Output the [X, Y] coordinate of the center of the cell containing the given text.  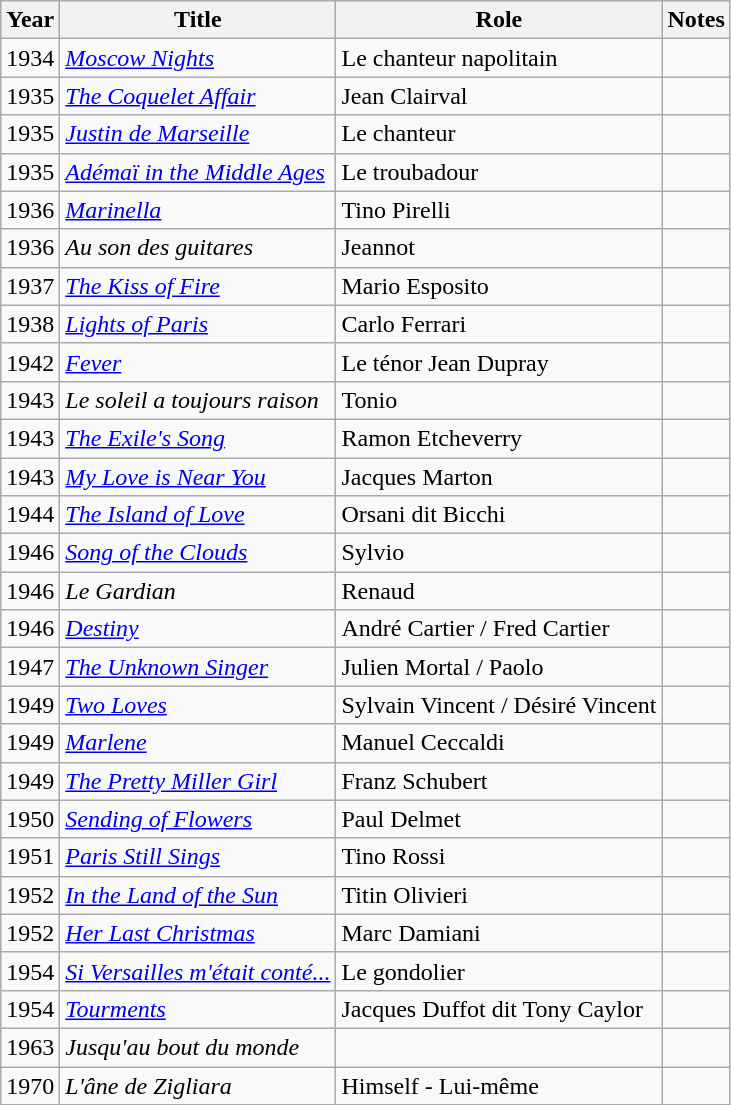
The Pretty Miller Girl [198, 781]
Tino Pirelli [499, 210]
Tourments [198, 1009]
Carlo Ferrari [499, 324]
1942 [30, 362]
The Unknown Singer [198, 667]
Marc Damiani [499, 933]
Jacques Marton [499, 477]
André Cartier / Fred Cartier [499, 629]
1963 [30, 1047]
Jean Clairval [499, 96]
Moscow Nights [198, 58]
Year [30, 20]
Sylvain Vincent / Désiré Vincent [499, 705]
Le Gardian [198, 591]
Titin Olivieri [499, 895]
Le troubadour [499, 172]
Le gondolier [499, 971]
Au son des guitares [198, 248]
Le ténor Jean Dupray [499, 362]
Title [198, 20]
Fever [198, 362]
Notes [696, 20]
Julien Mortal / Paolo [499, 667]
The Exile's Song [198, 438]
Justin de Marseille [198, 134]
Si Versailles m'était conté... [198, 971]
Adémaï in the Middle Ages [198, 172]
Tino Rossi [499, 857]
Marinella [198, 210]
1947 [30, 667]
Song of the Clouds [198, 553]
Sylvio [499, 553]
1944 [30, 515]
The Kiss of Fire [198, 286]
1937 [30, 286]
Her Last Christmas [198, 933]
1938 [30, 324]
Paul Delmet [499, 819]
Le chanteur napolitain [499, 58]
L'âne de Zigliara [198, 1085]
My Love is Near You [198, 477]
Renaud [499, 591]
Lights of Paris [198, 324]
Himself - Lui-même [499, 1085]
Franz Schubert [499, 781]
Sending of Flowers [198, 819]
Marlene [198, 743]
1950 [30, 819]
Jeannot [499, 248]
1934 [30, 58]
Tonio [499, 400]
Jusqu'au bout du monde [198, 1047]
Mario Esposito [499, 286]
Role [499, 20]
In the Land of the Sun [198, 895]
The Coquelet Affair [198, 96]
Paris Still Sings [198, 857]
Destiny [198, 629]
1970 [30, 1085]
Two Loves [198, 705]
Le chanteur [499, 134]
Manuel Ceccaldi [499, 743]
The Island of Love [198, 515]
Jacques Duffot dit Tony Caylor [499, 1009]
Ramon Etcheverry [499, 438]
Le soleil a toujours raison [198, 400]
1951 [30, 857]
Orsani dit Bicchi [499, 515]
